For the text-containing cell, return its midpoint in [X, Y] coordinate format. 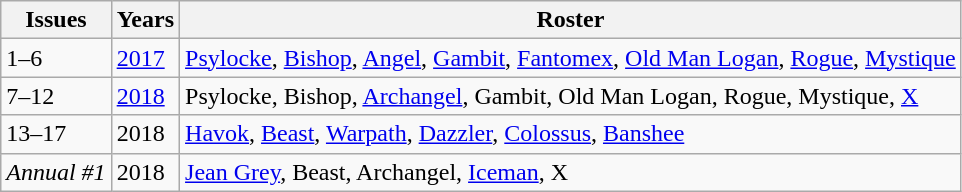
Roster [571, 20]
Jean Grey, Beast, Archangel, Iceman, X [571, 172]
Years [145, 20]
7–12 [56, 96]
Psylocke, Bishop, Archangel, Gambit, Old Man Logan, Rogue, Mystique, X [571, 96]
Havok, Beast, Warpath, Dazzler, Colossus, Banshee [571, 134]
Issues [56, 20]
2017 [145, 58]
Annual #1 [56, 172]
Psylocke, Bishop, Angel, Gambit, Fantomex, Old Man Logan, Rogue, Mystique [571, 58]
13–17 [56, 134]
1–6 [56, 58]
